Return (x, y) of the center of cell containing provided text 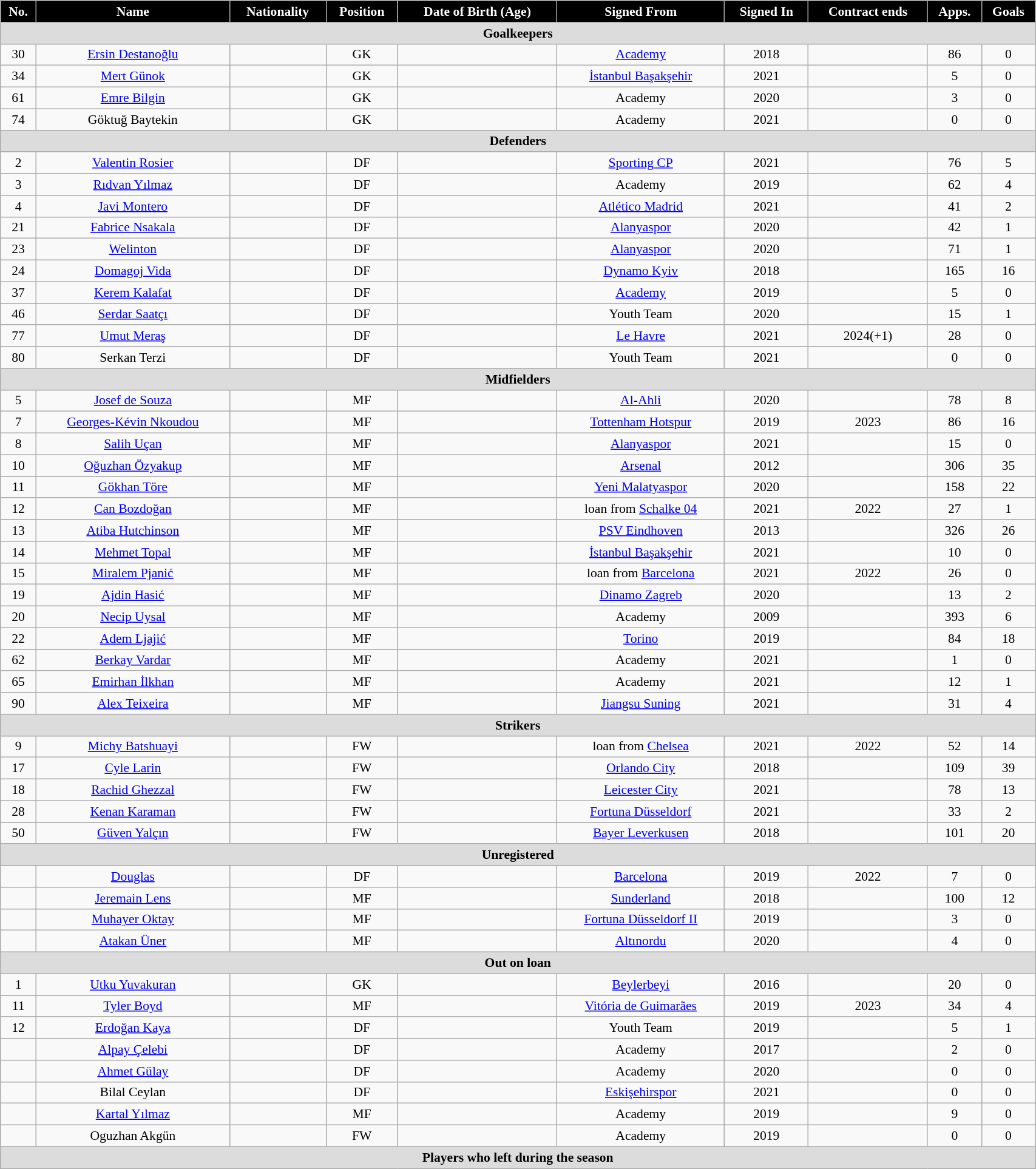
Kartal Yılmaz (132, 1114)
Georges-Kévin Nkoudou (132, 422)
101 (954, 833)
46 (18, 314)
Out on loan (518, 963)
65 (18, 682)
Fortuna Düsseldorf (641, 812)
Signed In (767, 12)
Jeremain Lens (132, 898)
Defenders (518, 141)
2024(+1) (868, 336)
Gökhan Töre (132, 487)
Javi Montero (132, 206)
Dinamo Zagreb (641, 595)
158 (954, 487)
Rachid Ghezzal (132, 790)
39 (1008, 768)
306 (954, 466)
35 (1008, 466)
Alex Teixeira (132, 703)
Mert Günok (132, 76)
52 (954, 747)
Cyle Larin (132, 768)
Date of Birth (Age) (477, 12)
Adem Ljajić (132, 639)
61 (18, 98)
Kerem Kalafat (132, 293)
Josef de Souza (132, 401)
Players who left during the season (518, 1157)
Michy Batshuayi (132, 747)
Güven Yalçın (132, 833)
Eskişehirspor (641, 1093)
74 (18, 120)
Jiangsu Suning (641, 703)
Miralem Pjanić (132, 574)
Kenan Karaman (132, 812)
Douglas (132, 876)
Berkay Vardar (132, 660)
Fabrice Nsakala (132, 228)
Domagoj Vida (132, 271)
Yeni Malatyaspor (641, 487)
Signed From (641, 12)
2009 (767, 617)
21 (18, 228)
Barcelona (641, 876)
76 (954, 163)
41 (954, 206)
PSV Eindhoven (641, 530)
84 (954, 639)
Göktuğ Baytekin (132, 120)
100 (954, 898)
24 (18, 271)
Arsenal (641, 466)
50 (18, 833)
Mehmet Topal (132, 552)
6 (1008, 617)
loan from Schalke 04 (641, 509)
Necip Uysal (132, 617)
Emirhan İlkhan (132, 682)
393 (954, 617)
Sunderland (641, 898)
Rıdvan Yılmaz (132, 185)
109 (954, 768)
Al-Ahli (641, 401)
Name (132, 12)
Ajdin Hasić (132, 595)
Bilal Ceylan (132, 1093)
Strikers (518, 725)
2013 (767, 530)
Tottenham Hotspur (641, 422)
19 (18, 595)
17 (18, 768)
2016 (767, 984)
80 (18, 357)
loan from Barcelona (641, 574)
loan from Chelsea (641, 747)
Beylerbeyi (641, 984)
2012 (767, 466)
Can Bozdoğan (132, 509)
Serdar Saatçı (132, 314)
71 (954, 249)
Contract ends (868, 12)
Unregistered (518, 855)
Nationality (278, 12)
31 (954, 703)
Alpay Çelebi (132, 1049)
Ahmet Gülay (132, 1071)
Position (362, 12)
77 (18, 336)
42 (954, 228)
Valentin Rosier (132, 163)
Ersin Destanoğlu (132, 55)
Serkan Terzi (132, 357)
Apps. (954, 12)
Muhayer Oktay (132, 920)
Bayer Leverkusen (641, 833)
Leicester City (641, 790)
Goalkeepers (518, 33)
No. (18, 12)
Altınordu (641, 941)
Torino (641, 639)
Atiba Hutchinson (132, 530)
Umut Meraş (132, 336)
Orlando City (641, 768)
90 (18, 703)
Welinton (132, 249)
165 (954, 271)
23 (18, 249)
Oğuzhan Özyakup (132, 466)
Sporting CP (641, 163)
Vitória de Guimarães (641, 1006)
Goals (1008, 12)
Utku Yuvakuran (132, 984)
33 (954, 812)
37 (18, 293)
Atlético Madrid (641, 206)
Emre Bilgin (132, 98)
Le Havre (641, 336)
30 (18, 55)
326 (954, 530)
Midfielders (518, 379)
Atakan Üner (132, 941)
Salih Uçan (132, 444)
Dynamo Kyiv (641, 271)
2017 (767, 1049)
Oguzhan Akgün (132, 1136)
Erdoğan Kaya (132, 1028)
Fortuna Düsseldorf II (641, 920)
27 (954, 509)
Tyler Boyd (132, 1006)
